Detect which cell encompasses the target text, then output its (X, Y) center coordinate. 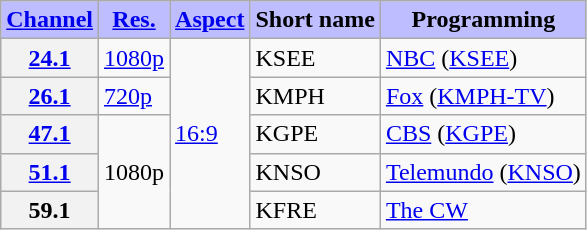
KFRE (315, 210)
KNSO (315, 172)
Programming (483, 20)
KMPH (315, 96)
Channel (50, 20)
720p (134, 96)
47.1 (50, 134)
NBC (KSEE) (483, 58)
Short name (315, 20)
Fox (KMPH-TV) (483, 96)
26.1 (50, 96)
51.1 (50, 172)
KSEE (315, 58)
Res. (134, 20)
The CW (483, 210)
16:9 (210, 134)
CBS (KGPE) (483, 134)
Telemundo (KNSO) (483, 172)
KGPE (315, 134)
Aspect (210, 20)
24.1 (50, 58)
59.1 (50, 210)
